Return [X, Y] of the center of cell containing provided text 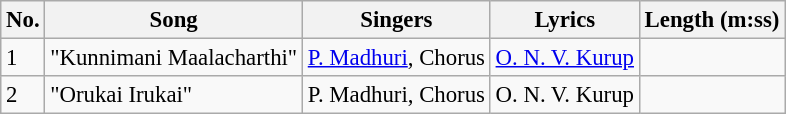
"Kunnimani Maalacharthi" [174, 58]
No. [23, 20]
2 [23, 95]
Song [174, 20]
Lyrics [564, 20]
Singers [396, 20]
Length (m:ss) [712, 20]
1 [23, 58]
"Orukai Irukai" [174, 95]
